From the cell containing the given text, extract its center point as (x, y) coordinate. 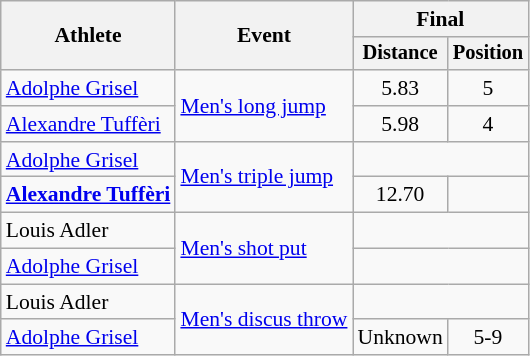
Unknown (400, 338)
Men's shot put (264, 248)
5-9 (488, 338)
Men's long jump (264, 106)
Final (440, 19)
Men's triple jump (264, 178)
5.98 (400, 124)
12.70 (400, 195)
Athlete (88, 36)
Distance (400, 54)
5.83 (400, 88)
4 (488, 124)
Position (488, 54)
Men's discus throw (264, 320)
Event (264, 36)
5 (488, 88)
